Return (X, Y) of the center of cell containing provided text 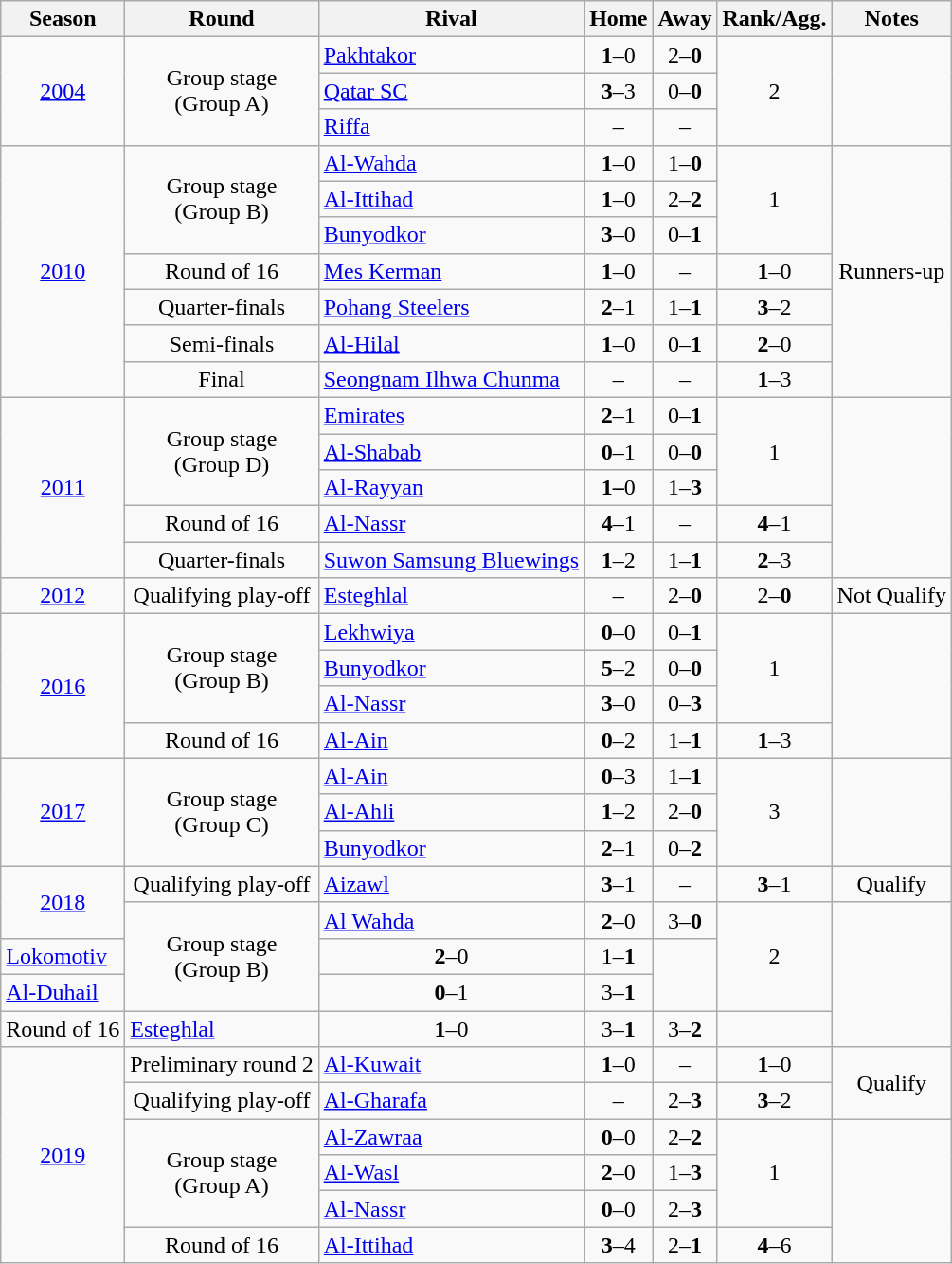
Home (619, 19)
Al-Shabab (451, 452)
Rival (451, 19)
Season (63, 19)
2018 (63, 902)
2016 (63, 686)
Rank/Agg. (775, 19)
Seongnam Ilhwa Chunma (451, 379)
Al-Ahli (451, 812)
Final (222, 379)
Runners-up (891, 271)
Al Wahda (451, 920)
2011 (63, 487)
Al-Wahda (451, 163)
3–4 (619, 1245)
Round (222, 19)
2010 (63, 271)
Mes Kerman (451, 271)
Al-Kuwait (451, 1065)
2004 (63, 91)
Suwon Samsung Bluewings (451, 560)
Al-Duhail (63, 992)
Semi-finals (222, 343)
Not Qualify (891, 596)
3 (775, 812)
Notes (891, 19)
Al-Zawraa (451, 1137)
Pohang Steelers (451, 307)
Emirates (451, 415)
2017 (63, 812)
Aizawl (451, 884)
2012 (63, 596)
Group stage(Group D) (222, 451)
Lekhwiya (451, 632)
3–3 (619, 91)
Al-Hilal (451, 343)
Al-Wasl (451, 1173)
Qatar SC (451, 91)
Group stage(Group C) (222, 812)
Lokomotiv (63, 956)
Preliminary round 2 (222, 1065)
Pakhtakor (451, 55)
2019 (63, 1155)
Al-Rayyan (451, 488)
Riffa (451, 127)
5–2 (619, 668)
Al-Gharafa (451, 1101)
4–6 (775, 1245)
Away (685, 19)
